Return (x, y) of the center of cell containing provided text 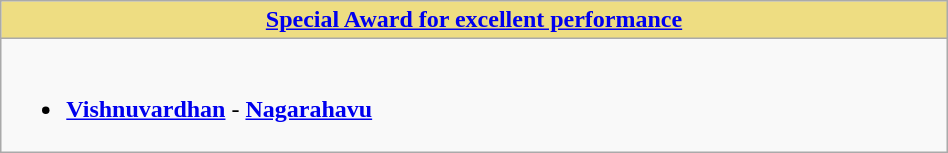
Vishnuvardhan - Nagarahavu (474, 96)
Special Award for excellent performance (474, 20)
